Output the [x, y] coordinate of the center of the cell containing the given text.  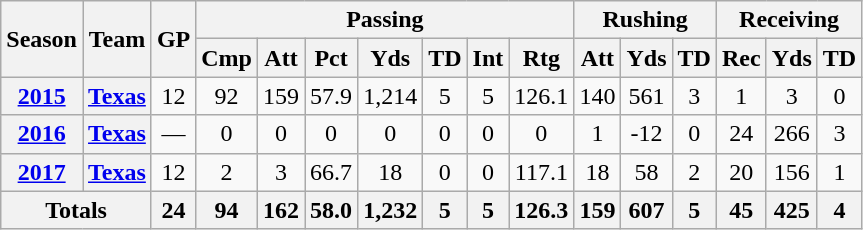
162 [280, 210]
66.7 [332, 172]
Receiving [788, 20]
Rtg [542, 58]
266 [792, 134]
Season [42, 39]
425 [792, 210]
92 [227, 96]
561 [646, 96]
Cmp [227, 58]
Totals [76, 210]
117.1 [542, 172]
Rushing [646, 20]
4 [839, 210]
126.3 [542, 210]
126.1 [542, 96]
-12 [646, 134]
58.0 [332, 210]
GP [173, 39]
1,232 [390, 210]
Team [116, 39]
94 [227, 210]
1,214 [390, 96]
2017 [42, 172]
2015 [42, 96]
45 [741, 210]
140 [598, 96]
58 [646, 172]
20 [741, 172]
Pct [332, 58]
57.9 [332, 96]
Passing [385, 20]
Rec [741, 58]
— [173, 134]
2016 [42, 134]
Int [488, 58]
607 [646, 210]
156 [792, 172]
